Capture the cell that displays the provided text and extract its [X, Y] central coordinate. 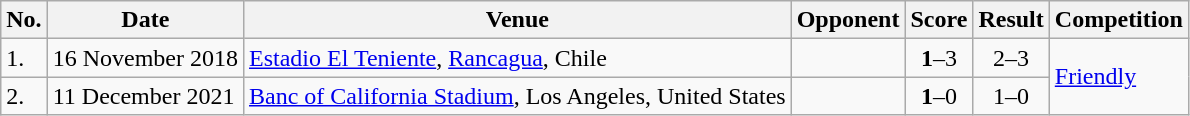
1–3 [939, 58]
Banc of California Stadium, Los Angeles, United States [518, 96]
Date [145, 20]
2. [24, 96]
16 November 2018 [145, 58]
Opponent [848, 20]
No. [24, 20]
Venue [518, 20]
1. [24, 58]
Estadio El Teniente, Rancagua, Chile [518, 58]
11 December 2021 [145, 96]
Friendly [1118, 77]
Result [1011, 20]
Score [939, 20]
Competition [1118, 20]
2–3 [1011, 58]
